Locate the cell with the specified text and output its (x, y) center coordinate. 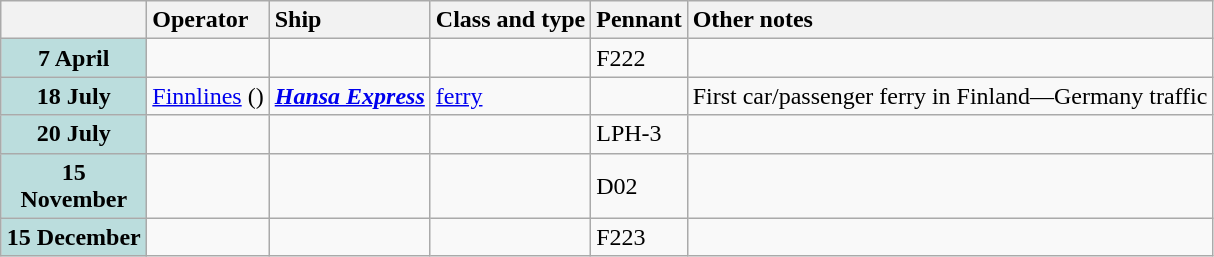
20 July (74, 134)
7 April (74, 58)
15 November (74, 186)
Operator (208, 20)
18 July (74, 96)
First car/passenger ferry in Finland—Germany traffic (950, 96)
Other notes (950, 20)
F223 (639, 237)
LPH-3 (639, 134)
ferry (510, 96)
D02 (639, 186)
Class and type (510, 20)
Finnlines () (208, 96)
Pennant (639, 20)
15 December (74, 237)
F222 (639, 58)
Hansa Express (350, 96)
Ship (350, 20)
